Scan for the cell matching the given text and deliver its [x, y] coordinate at center. 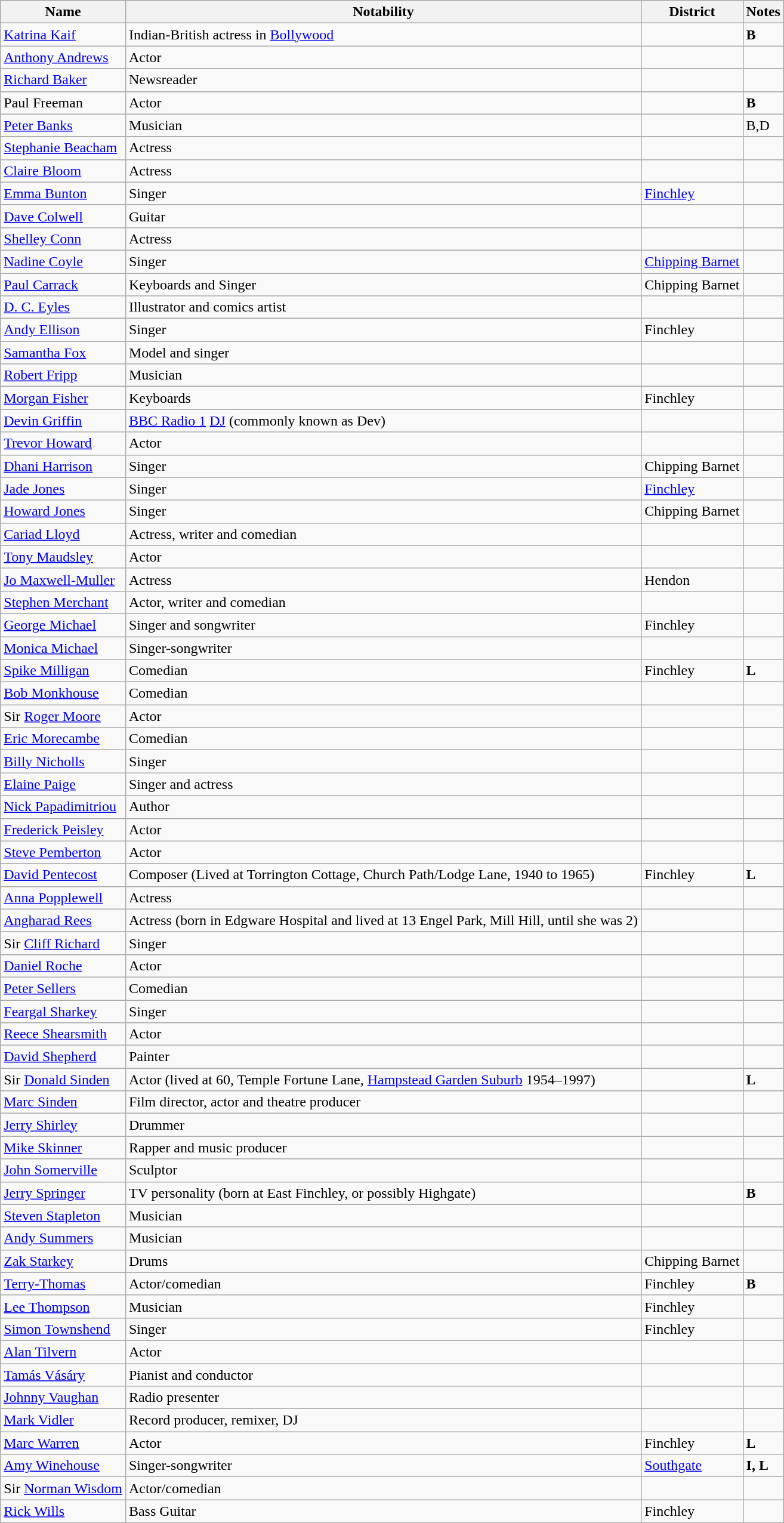
Hendon [692, 579]
Anthony Andrews [63, 57]
Mike Skinner [63, 1148]
Emma Bunton [63, 193]
Notes [763, 12]
Marc Sinden [63, 1102]
Name [63, 12]
Paul Carrack [63, 285]
Marc Warren [63, 1443]
Cariad Lloyd [63, 534]
Indian-British actress in Bollywood [383, 35]
Keyboards and Singer [383, 285]
Illustrator and comics artist [383, 307]
Composer (Lived at Torrington Cottage, Church Path/Lodge Lane, 1940 to 1965) [383, 875]
Claire Bloom [63, 171]
David Pentecost [63, 875]
Shelley Conn [63, 239]
Sir Donald Sinden [63, 1080]
Andy Ellison [63, 330]
Singer and actress [383, 784]
Katrina Kaif [63, 35]
Paul Freeman [63, 103]
Jade Jones [63, 489]
Sir Norman Wisdom [63, 1488]
Guitar [383, 216]
Elaine Paige [63, 784]
Rapper and music producer [383, 1148]
Alan Tilvern [63, 1352]
Rick Wills [63, 1511]
Richard Baker [63, 80]
Singer and songwriter [383, 625]
TV personality (born at East Finchley, or possibly Highgate) [383, 1193]
Actor (lived at 60, Temple Fortune Lane, Hampstead Garden Suburb 1954–1997) [383, 1080]
I, L [763, 1466]
District [692, 12]
Dave Colwell [63, 216]
Mark Vidler [63, 1420]
Dhani Harrison [63, 466]
Feargal Sharkey [63, 1012]
Keyboards [383, 398]
Samantha Fox [63, 353]
Film director, actor and theatre producer [383, 1102]
Devin Griffin [63, 421]
Zak Starkey [63, 1261]
Actor, writer and comedian [383, 602]
Robert Fripp [63, 375]
Tony Maudsley [63, 557]
Actress (born in Edgware Hospital and lived at 13 Engel Park, Mill Hill, until she was 2) [383, 920]
Actress, writer and comedian [383, 534]
Sculptor [383, 1170]
Nick Papadimitriou [63, 807]
Jo Maxwell-Muller [63, 579]
Steven Stapleton [63, 1216]
Sir Roger Moore [63, 716]
Stephanie Beacham [63, 148]
Model and singer [383, 353]
Author [383, 807]
Drums [383, 1261]
Jerry Shirley [63, 1125]
Reece Shearsmith [63, 1034]
Painter [383, 1057]
Angharad Rees [63, 920]
Peter Banks [63, 125]
Nadine Coyle [63, 261]
Pianist and conductor [383, 1374]
Steve Pemberton [63, 852]
B,D [763, 125]
Record producer, remixer, DJ [383, 1420]
Daniel Roche [63, 966]
Bob Monkhouse [63, 693]
Newsreader [383, 80]
Eric Morecambe [63, 739]
Simon Townshend [63, 1329]
D. C. Eyles [63, 307]
Johnny Vaughan [63, 1398]
Sir Cliff Richard [63, 943]
Jerry Springer [63, 1193]
Frederick Peisley [63, 830]
John Somerville [63, 1170]
George Michael [63, 625]
Anna Popplewell [63, 898]
BBC Radio 1 DJ (commonly known as Dev) [383, 421]
Monica Michael [63, 648]
Notability [383, 12]
Billy Nicholls [63, 761]
Bass Guitar [383, 1511]
Howard Jones [63, 511]
Tamás Vásáry [63, 1374]
Terry-Thomas [63, 1284]
Trevor Howard [63, 443]
Stephen Merchant [63, 602]
Andy Summers [63, 1238]
Morgan Fisher [63, 398]
Amy Winehouse [63, 1466]
Lee Thompson [63, 1306]
Drummer [383, 1125]
Spike Milligan [63, 671]
David Shepherd [63, 1057]
Southgate [692, 1466]
Radio presenter [383, 1398]
Peter Sellers [63, 988]
